Provide the [x, y] coordinate of the cell's center where the given text is located.  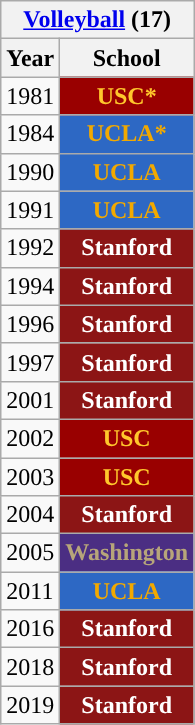
2003 [30, 477]
Volleyball (17) [98, 20]
1981 [30, 96]
2004 [30, 515]
1996 [30, 324]
1997 [30, 362]
2011 [30, 591]
1984 [30, 134]
2018 [30, 667]
2016 [30, 629]
Year [30, 58]
2019 [30, 705]
2005 [30, 553]
School [127, 58]
1990 [30, 172]
USC* [127, 96]
1991 [30, 210]
Washington [127, 553]
1994 [30, 286]
2001 [30, 400]
1992 [30, 248]
UCLA* [127, 134]
2002 [30, 438]
